Locate the cell with the specified text and output its (X, Y) center coordinate. 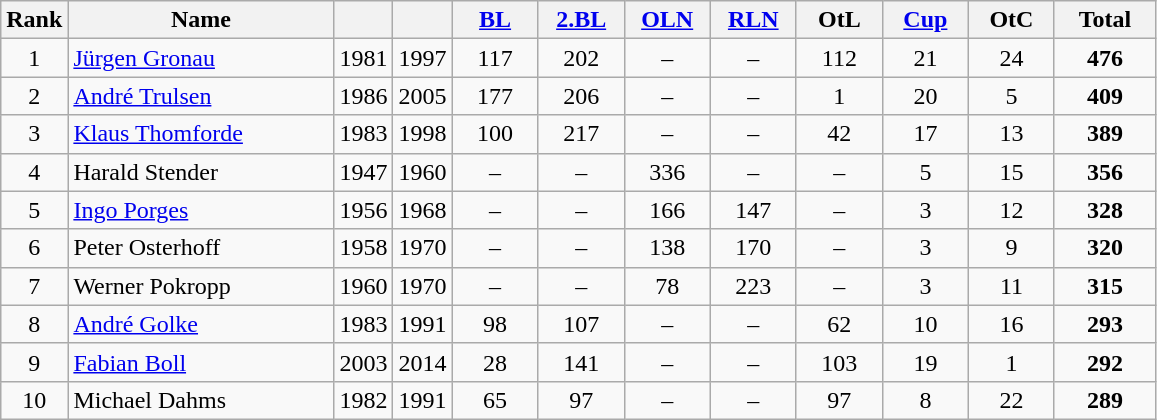
42 (839, 134)
21 (925, 58)
Fabian Boll (201, 362)
100 (495, 134)
147 (753, 210)
15 (1011, 172)
2 (34, 96)
OtC (1011, 20)
1958 (364, 248)
OtL (839, 20)
André Golke (201, 324)
16 (1011, 324)
19 (925, 362)
112 (839, 58)
138 (667, 248)
166 (667, 210)
409 (1104, 96)
1981 (364, 58)
315 (1104, 286)
6 (34, 248)
62 (839, 324)
1986 (364, 96)
28 (495, 362)
BL (495, 20)
1968 (422, 210)
Name (201, 20)
328 (1104, 210)
107 (581, 324)
Werner Pokropp (201, 286)
OLN (667, 20)
217 (581, 134)
320 (1104, 248)
André Trulsen (201, 96)
223 (753, 286)
7 (34, 286)
141 (581, 362)
13 (1011, 134)
202 (581, 58)
Klaus Thomforde (201, 134)
98 (495, 324)
1982 (364, 400)
17 (925, 134)
22 (1011, 400)
170 (753, 248)
RLN (753, 20)
117 (495, 58)
1956 (364, 210)
476 (1104, 58)
Peter Osterhoff (201, 248)
12 (1011, 210)
Ingo Porges (201, 210)
292 (1104, 362)
Rank (34, 20)
20 (925, 96)
Michael Dahms (201, 400)
Total (1104, 20)
2.BL (581, 20)
2014 (422, 362)
2005 (422, 96)
2003 (364, 362)
289 (1104, 400)
336 (667, 172)
103 (839, 362)
11 (1011, 286)
177 (495, 96)
293 (1104, 324)
1998 (422, 134)
1997 (422, 58)
Harald Stender (201, 172)
Jürgen Gronau (201, 58)
1947 (364, 172)
389 (1104, 134)
4 (34, 172)
356 (1104, 172)
78 (667, 286)
Cup (925, 20)
24 (1011, 58)
206 (581, 96)
65 (495, 400)
